From the cell containing the given text, extract its center point as [x, y] coordinate. 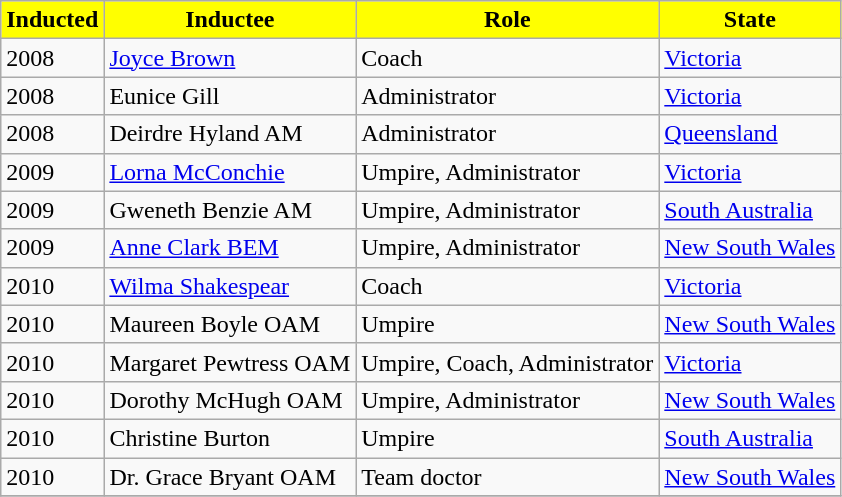
Eunice Gill [230, 96]
Joyce Brown [230, 58]
Team doctor [508, 477]
Wilma Shakespear [230, 286]
Dr. Grace Bryant OAM [230, 477]
Umpire, Coach, Administrator [508, 362]
Deirdre Hyland AM [230, 134]
Margaret Pewtress OAM [230, 362]
Dorothy McHugh OAM [230, 400]
Christine Burton [230, 438]
Lorna McConchie [230, 172]
Inducted [52, 20]
Inductee [230, 20]
Role [508, 20]
Maureen Boyle OAM [230, 324]
Queensland [750, 134]
Anne Clark BEM [230, 248]
State [750, 20]
Gweneth Benzie AM [230, 210]
